Locate the cell with the specified text and output its (X, Y) center coordinate. 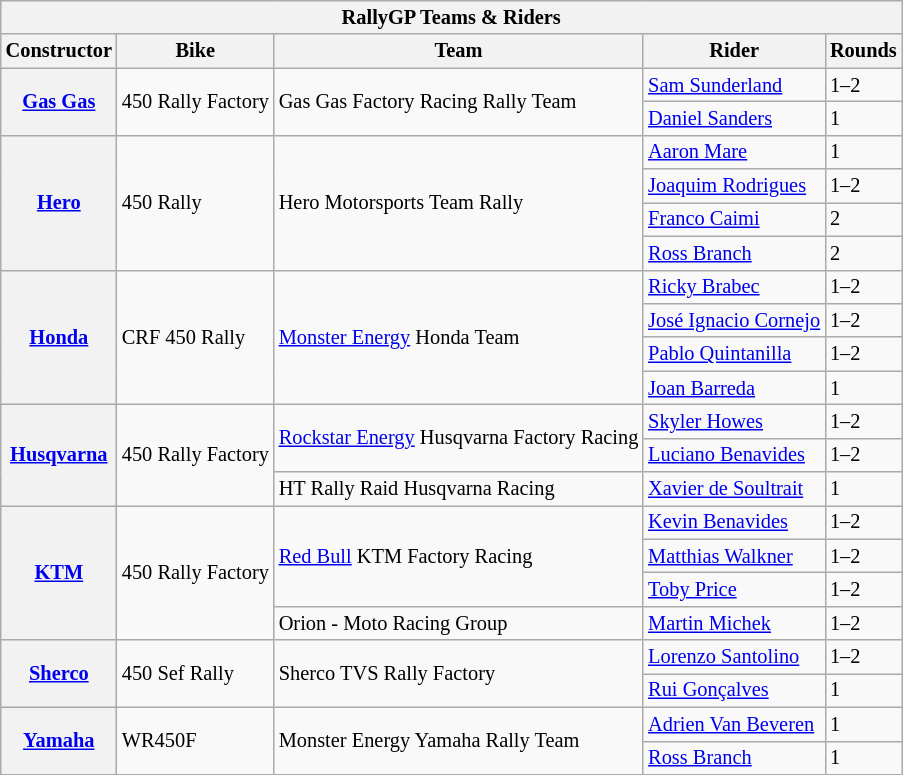
HT Rally Raid Husqvarna Racing (458, 489)
José Ignacio Cornejo (734, 320)
Honda (59, 338)
Orion - Moto Racing Group (458, 623)
Rounds (864, 51)
Constructor (59, 51)
Daniel Sanders (734, 118)
Franco Caimi (734, 219)
KTM (59, 572)
Gas Gas Factory Racing Rally Team (458, 102)
Hero Motorsports Team Rally (458, 202)
Kevin Benavides (734, 522)
450 Sef Rally (196, 674)
Sam Sunderland (734, 85)
Pablo Quintanilla (734, 354)
Luciano Benavides (734, 455)
Red Bull KTM Factory Racing (458, 556)
Lorenzo Santolino (734, 657)
Skyler Howes (734, 421)
Sherco TVS Rally Factory (458, 674)
Aaron Mare (734, 152)
Toby Price (734, 589)
CRF 450 Rally (196, 338)
Martin Michek (734, 623)
Joan Barreda (734, 388)
Matthias Walkner (734, 556)
Xavier de Soultrait (734, 489)
Husqvarna (59, 454)
Joaquim Rodrigues (734, 186)
RallyGP Teams & Riders (452, 17)
Ricky Brabec (734, 287)
Hero (59, 202)
Rider (734, 51)
Rui Gonçalves (734, 690)
Monster Energy Honda Team (458, 338)
Yamaha (59, 740)
Monster Energy Yamaha Rally Team (458, 740)
Bike (196, 51)
WR450F (196, 740)
Gas Gas (59, 102)
Sherco (59, 674)
Rockstar Energy Husqvarna Factory Racing (458, 438)
Adrien Van Beveren (734, 724)
Team (458, 51)
450 Rally (196, 202)
